For the text-containing cell, return its midpoint in (X, Y) coordinate format. 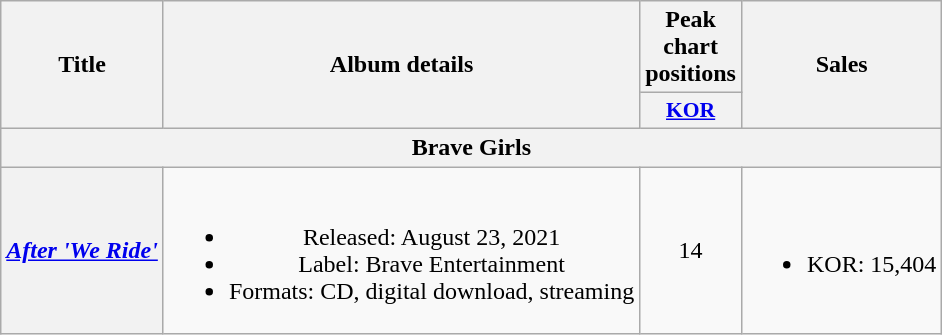
Peak chart positions (691, 47)
Album details (401, 65)
KOR (691, 111)
Brave Girls (472, 147)
KOR: 15,404 (841, 250)
Released: August 23, 2021Label: Brave EntertainmentFormats: CD, digital download, streaming (401, 250)
14 (691, 250)
Title (82, 65)
Sales (841, 65)
After 'We Ride' (82, 250)
